For the text-containing cell, return its midpoint in [X, Y] coordinate format. 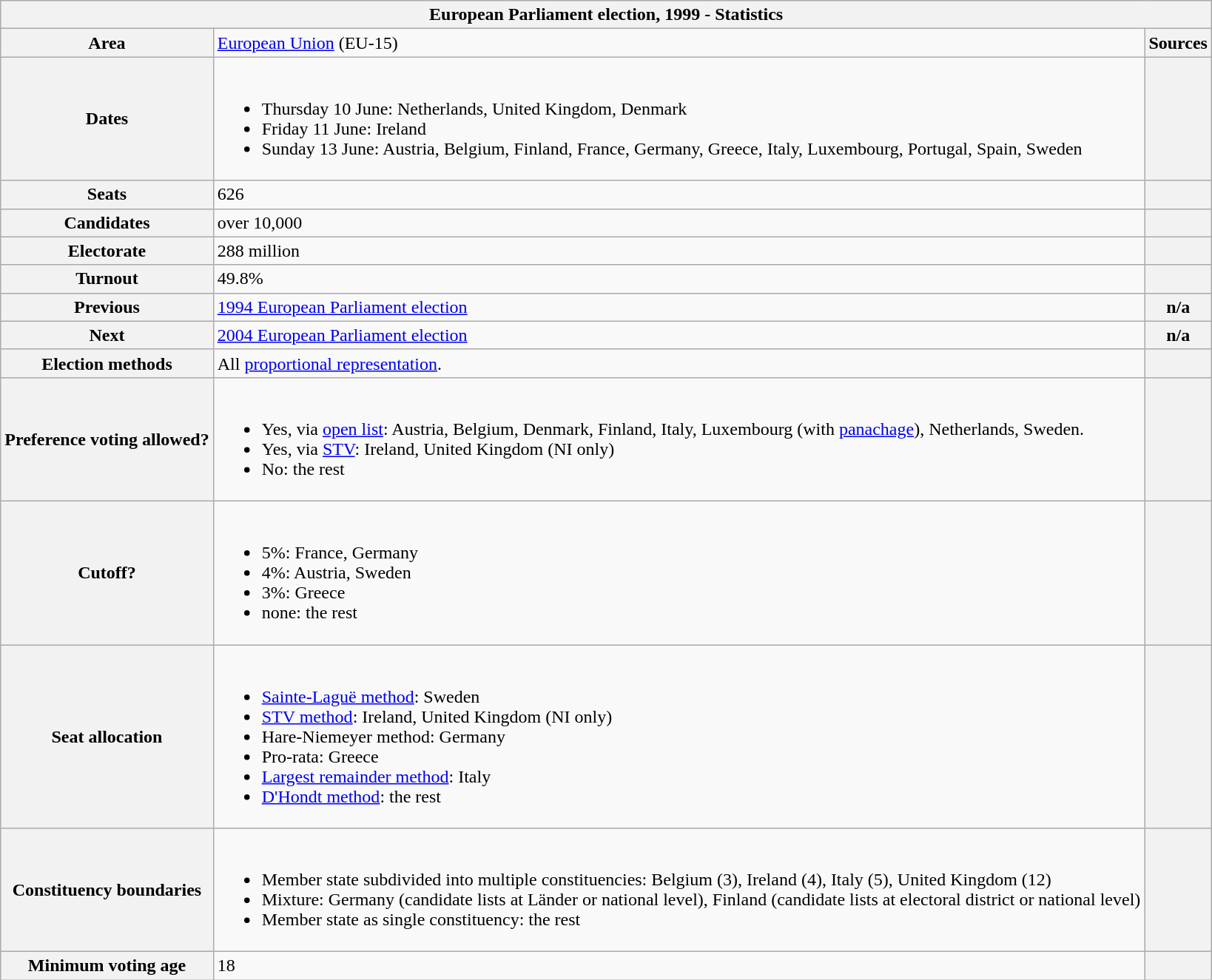
Dates [107, 118]
Cutoff? [107, 572]
1994 European Parliament election [679, 307]
Electorate [107, 251]
Seat allocation [107, 737]
Constituency boundaries [107, 891]
18 [679, 966]
Next [107, 335]
626 [679, 195]
288 million [679, 251]
All proportional representation. [679, 363]
2004 European Parliament election [679, 335]
5%: France, Germany4%: Austria, Sweden3%: Greecenone: the rest [679, 572]
Election methods [107, 363]
Minimum voting age [107, 966]
European Union (EU-15) [679, 43]
Preference voting allowed? [107, 439]
Candidates [107, 223]
Turnout [107, 279]
Area [107, 43]
European Parliament election, 1999 - Statistics [607, 15]
over 10,000 [679, 223]
49.8% [679, 279]
Previous [107, 307]
Seats [107, 195]
Sources [1178, 43]
